Provide the (X, Y) coordinate of the cell's center where the given text is located.  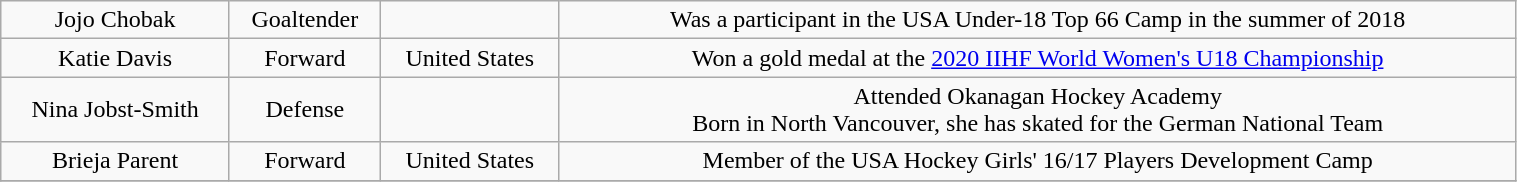
Defense (304, 110)
Katie Davis (116, 58)
Brieja Parent (116, 161)
Jojo Chobak (116, 20)
Goaltender (304, 20)
Was a participant in the USA Under-18 Top 66 Camp in the summer of 2018 (1038, 20)
Nina Jobst-Smith (116, 110)
Member of the USA Hockey Girls' 16/17 Players Development Camp (1038, 161)
Attended Okanagan Hockey AcademyBorn in North Vancouver, she has skated for the German National Team (1038, 110)
Won a gold medal at the 2020 IIHF World Women's U18 Championship (1038, 58)
